Locate the cell with the specified text and output its (x, y) center coordinate. 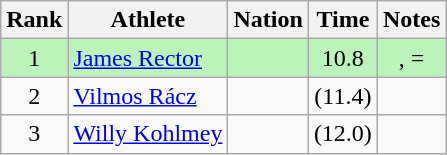
2 (34, 96)
, = (411, 58)
Vilmos Rácz (148, 96)
Notes (411, 20)
Nation (268, 20)
(12.0) (342, 134)
Rank (34, 20)
3 (34, 134)
(11.4) (342, 96)
Time (342, 20)
James Rector (148, 58)
10.8 (342, 58)
Willy Kohlmey (148, 134)
1 (34, 58)
Athlete (148, 20)
